Identify which cell holds the provided text, then report its [x, y] central coordinate. 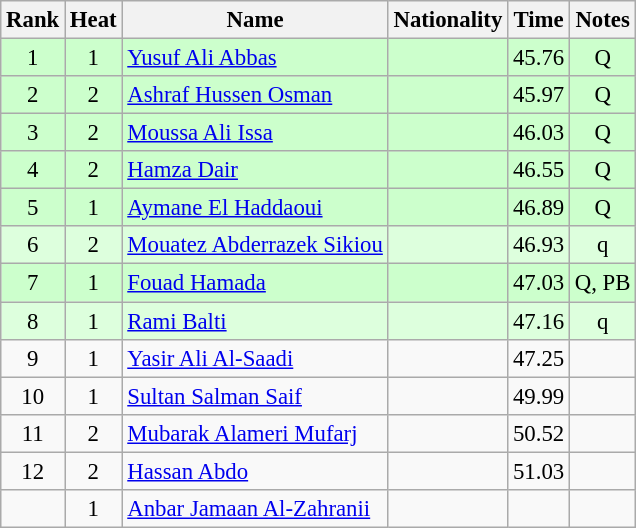
45.76 [539, 58]
Mouatez Abderrazek Sikiou [255, 245]
47.25 [539, 358]
Ashraf Hussen Osman [255, 95]
6 [33, 245]
Notes [602, 20]
3 [33, 133]
46.93 [539, 245]
46.03 [539, 133]
Rank [33, 20]
Heat [94, 20]
5 [33, 208]
Yasir Ali Al-Saadi [255, 358]
50.52 [539, 433]
45.97 [539, 95]
49.99 [539, 396]
Fouad Hamada [255, 283]
Sultan Salman Saif [255, 396]
11 [33, 433]
Time [539, 20]
Hassan Abdo [255, 471]
Yusuf Ali Abbas [255, 58]
4 [33, 170]
47.03 [539, 283]
Nationality [448, 20]
9 [33, 358]
Anbar Jamaan Al-Zahranii [255, 509]
10 [33, 396]
Name [255, 20]
12 [33, 471]
7 [33, 283]
46.55 [539, 170]
51.03 [539, 471]
Mubarak Alameri Mufarj [255, 433]
Q, PB [602, 283]
46.89 [539, 208]
Rami Balti [255, 321]
Moussa Ali Issa [255, 133]
8 [33, 321]
Aymane El Haddaoui [255, 208]
47.16 [539, 321]
Hamza Dair [255, 170]
